Return [X, Y] of the center of cell containing provided text 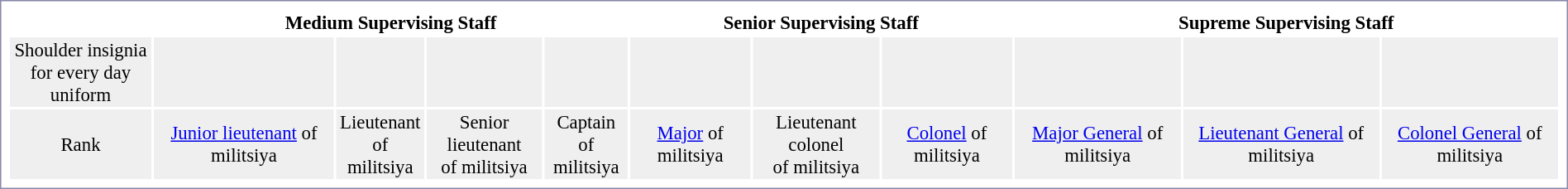
Lieutenantof militsiya [380, 144]
Supreme Supervising Staff [1286, 22]
Medium Supervising Staff [390, 22]
Shoulder insigniafor every day uniform [81, 72]
Colonel of militsiya [946, 144]
Rank [81, 144]
Major General of militsiya [1097, 144]
Lieutenant colonelof militsiya [815, 144]
Major of militsiya [690, 144]
Lieutenant General of militsiya [1282, 144]
Colonel General of militsiya [1470, 144]
Junior lieutenant of militsiya [244, 144]
Captainof militsiya [587, 144]
Senior Supervising Staff [820, 22]
Senior lieutenantof militsiya [484, 144]
